Find where the given text appears and provide that cell's center as [X, Y] coordinate. 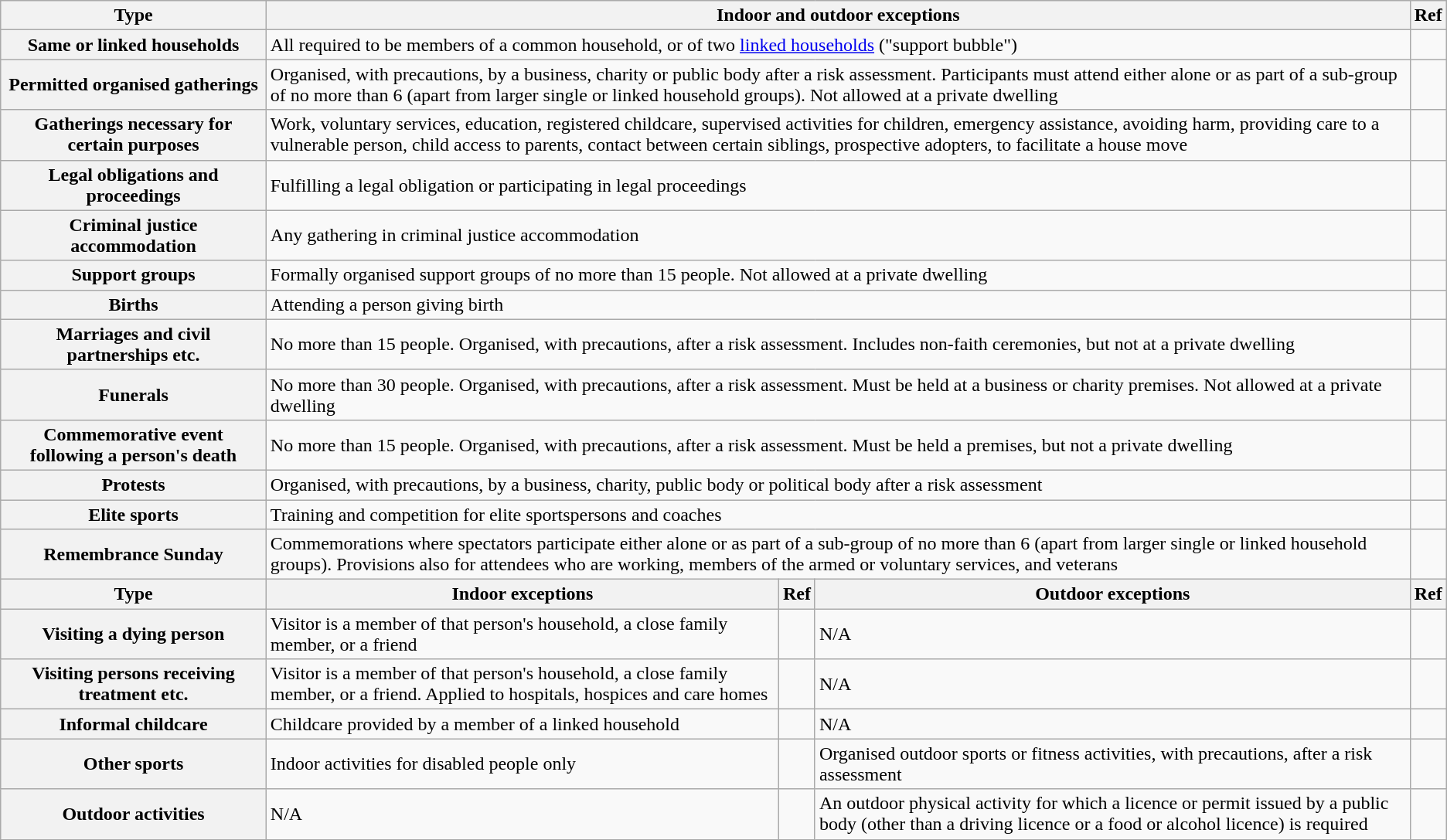
Indoor exceptions [523, 594]
Attending a person giving birth [838, 304]
Gatherings necessary for certain purposes [134, 134]
Remembrance Sunday [134, 555]
Permitted organised gatherings [134, 85]
Indoor activities for disabled people only [523, 763]
Criminal justice accommodation [134, 235]
Legal obligations and proceedings [134, 185]
Visitor is a member of that person's household, a close family member, or a friend. Applied to hospitals, hospices and care homes [523, 685]
Visiting persons receiving treatment etc. [134, 685]
Births [134, 304]
Marriages and civil partnerships etc. [134, 345]
Elite sports [134, 514]
Training and competition for elite sportspersons and coaches [838, 514]
Organised outdoor sports or fitness activities, with precautions, after a risk assessment [1112, 763]
All required to be members of a common household, or of two linked households ("support bubble") [838, 45]
No more than 15 people. Organised, with precautions, after a risk assessment. Must be held a premises, but not a private dwelling [838, 445]
No more than 15 people. Organised, with precautions, after a risk assessment. Includes non-faith ceremonies, but not at a private dwelling [838, 345]
Childcare provided by a member of a linked household [523, 724]
Funerals [134, 394]
Indoor and outdoor exceptions [838, 15]
Fulfilling a legal obligation or participating in legal proceedings [838, 185]
Visitor is a member of that person's household, a close family member, or a friend [523, 634]
Organised, with precautions, by a business, charity, public body or political body after a risk assessment [838, 485]
Support groups [134, 275]
Other sports [134, 763]
Protests [134, 485]
Outdoor exceptions [1112, 594]
Outdoor activities [134, 814]
Informal childcare [134, 724]
Formally organised support groups of no more than 15 people. Not allowed at a private dwelling [838, 275]
Same or linked households [134, 45]
Any gathering in criminal justice accommodation [838, 235]
Visiting a dying person [134, 634]
Commemorative event following a person's death [134, 445]
